Provide the (X, Y) coordinate of the cell's center where the given text is located.  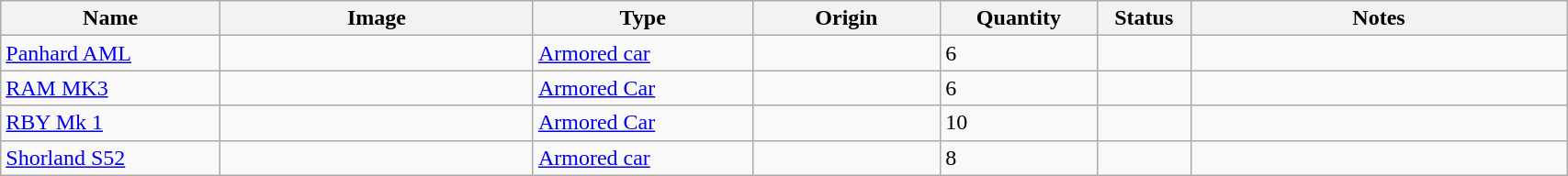
RAM MK3 (110, 88)
Status (1144, 18)
Type (643, 18)
Name (110, 18)
Panhard AML (110, 53)
Shorland S52 (110, 158)
Origin (847, 18)
Image (377, 18)
RBY Mk 1 (110, 123)
8 (1019, 158)
Notes (1378, 18)
Quantity (1019, 18)
10 (1019, 123)
